Return [x, y] of the center of cell containing provided text 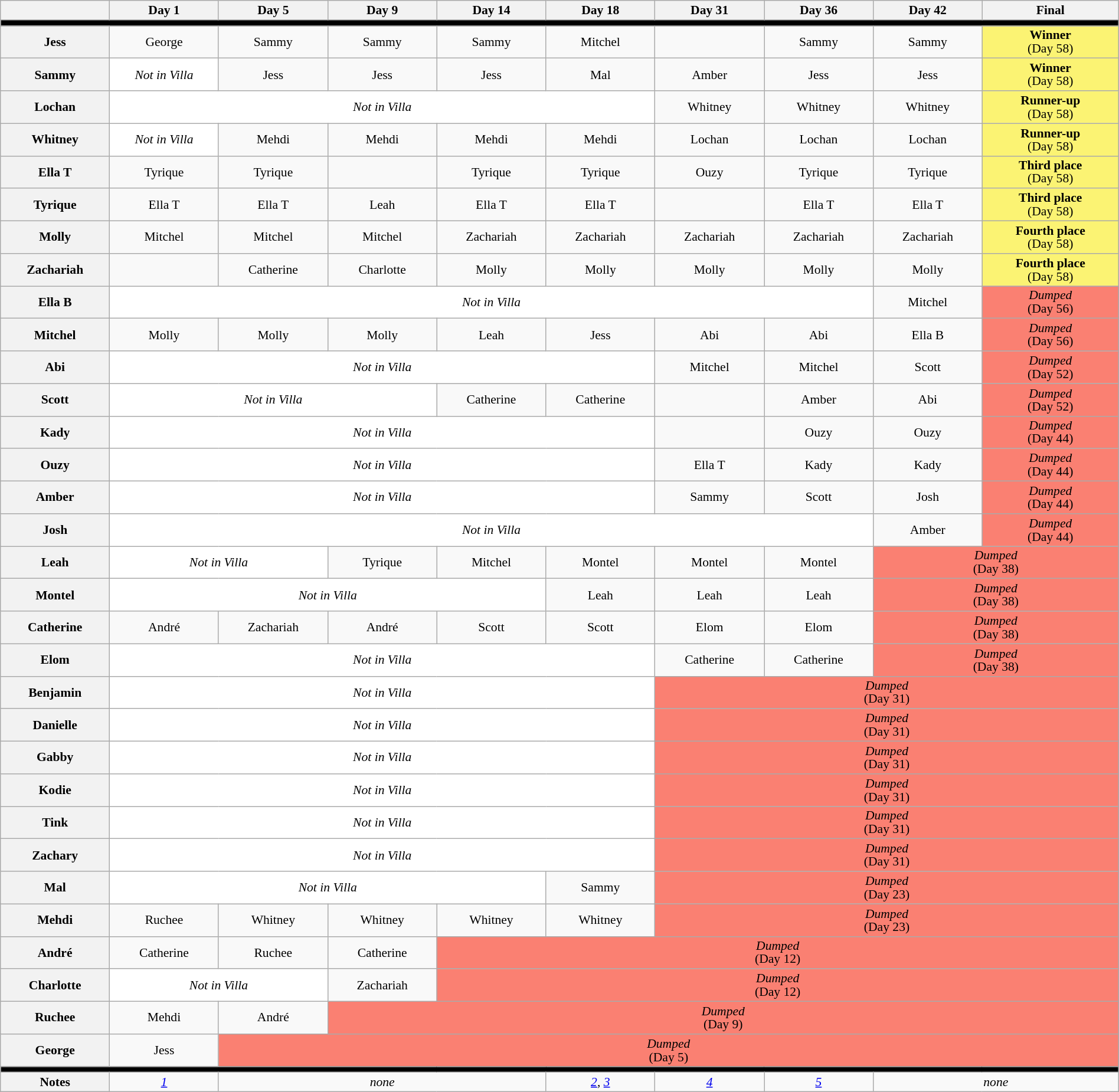
1 [164, 1082]
Day 18 [601, 11]
Gabby [55, 757]
5 [819, 1082]
2, 3 [601, 1082]
Day 9 [382, 11]
Danielle [55, 726]
Day 36 [819, 11]
Dumped(Day 9) [723, 1018]
Day 5 [273, 11]
Final [1051, 11]
Tink [55, 822]
Day 1 [164, 11]
Benjamin [55, 693]
Notes [55, 1082]
Day 42 [928, 11]
Zachary [55, 855]
Day 31 [709, 11]
Dumped(Day 5) [668, 1050]
4 [709, 1082]
Day 14 [491, 11]
Kodie [55, 791]
